Determine the [X, Y] coordinate at the center of the cell enclosing the given text.  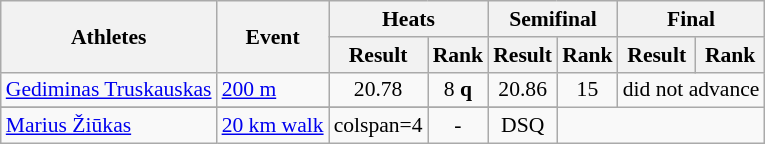
Gediminas Truskauskas [109, 90]
Marius Žiūkas [109, 126]
colspan=4 [378, 126]
- [458, 126]
DSQ [522, 126]
did not advance [692, 90]
20.86 [522, 90]
8 q [458, 90]
200 m [273, 90]
Semifinal [552, 19]
Athletes [109, 36]
15 [588, 90]
Final [692, 19]
20 km walk [273, 126]
Event [273, 36]
20.78 [378, 90]
Heats [409, 19]
